Provide the [x, y] coordinate of the cell's center where the given text is located.  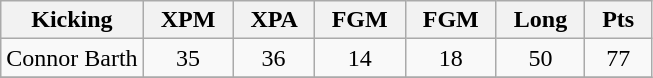
XPM [188, 20]
35 [188, 58]
36 [274, 58]
14 [360, 58]
XPA [274, 20]
18 [450, 58]
Long [540, 20]
77 [618, 58]
Pts [618, 20]
Connor Barth [72, 58]
50 [540, 58]
Kicking [72, 20]
